Output the [x, y] coordinate of the center of the cell containing the given text.  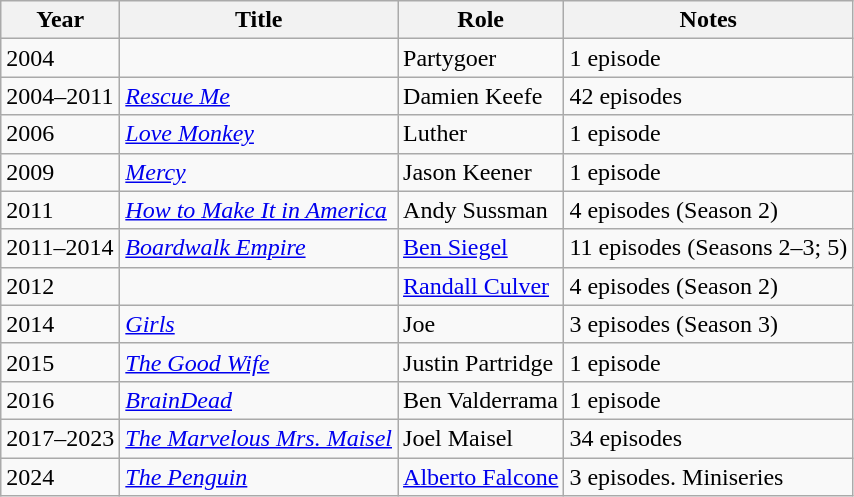
Joel Maisel [481, 438]
Mercy [259, 172]
11 episodes (Seasons 2–3; 5) [708, 248]
Year [60, 20]
2024 [60, 477]
2004 [60, 58]
Girls [259, 324]
3 episodes. Miniseries [708, 477]
The Good Wife [259, 362]
Randall Culver [481, 286]
34 episodes [708, 438]
Role [481, 20]
Damien Keefe [481, 96]
Justin Partridge [481, 362]
2006 [60, 134]
2012 [60, 286]
2017–2023 [60, 438]
Title [259, 20]
Ben Valderrama [481, 400]
2009 [60, 172]
Notes [708, 20]
The Marvelous Mrs. Maisel [259, 438]
Partygoer [481, 58]
Joe [481, 324]
Love Monkey [259, 134]
2016 [60, 400]
Boardwalk Empire [259, 248]
Andy Sussman [481, 210]
Rescue Me [259, 96]
Luther [481, 134]
Ben Siegel [481, 248]
2015 [60, 362]
2004–2011 [60, 96]
The Penguin [259, 477]
How to Make It in America [259, 210]
BrainDead [259, 400]
2011–2014 [60, 248]
2014 [60, 324]
2011 [60, 210]
42 episodes [708, 96]
Alberto Falcone [481, 477]
Jason Keener [481, 172]
3 episodes (Season 3) [708, 324]
